Pinpoint the cell where the given text exists, returning its [X, Y] midpoint coordinate. 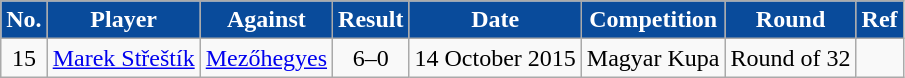
Round [790, 20]
Mezőhegyes [266, 58]
14 October 2015 [495, 58]
Marek Střeštík [124, 58]
Player [124, 20]
Round of 32 [790, 58]
6–0 [371, 58]
Date [495, 20]
No. [24, 20]
Competition [653, 20]
Against [266, 20]
Magyar Kupa [653, 58]
Result [371, 20]
Ref [880, 20]
15 [24, 58]
